Return the [x, y] coordinate for the center point of the cell that contains the specified text.  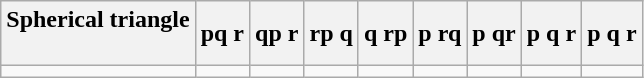
rp q [331, 34]
qp r [277, 34]
pq r [222, 34]
Spherical triangle [98, 34]
q rp [385, 34]
p rq [440, 34]
p qr [494, 34]
